Identify which cell holds the provided text, then report its (x, y) central coordinate. 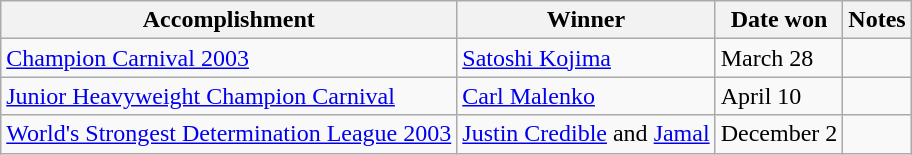
Winner (586, 20)
Justin Credible and Jamal (586, 134)
April 10 (779, 96)
Carl Malenko (586, 96)
Satoshi Kojima (586, 58)
Date won (779, 20)
December 2 (779, 134)
World's Strongest Determination League 2003 (229, 134)
Notes (877, 20)
Accomplishment (229, 20)
Champion Carnival 2003 (229, 58)
Junior Heavyweight Champion Carnival (229, 96)
March 28 (779, 58)
